Determine the [x, y] coordinate at the center of the cell enclosing the given text.  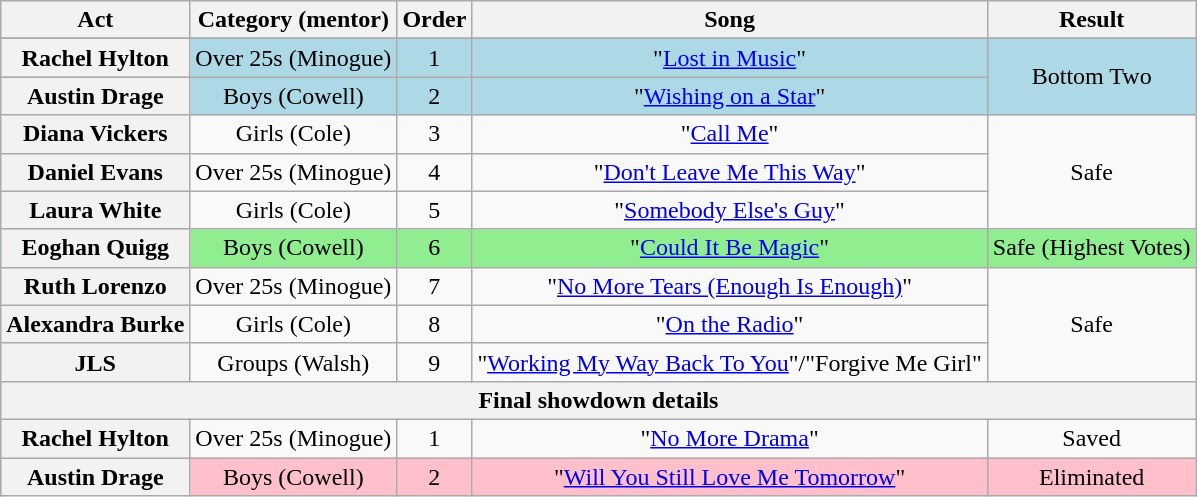
9 [434, 362]
7 [434, 286]
"Don't Leave Me This Way" [730, 172]
Song [730, 20]
Bottom Two [1092, 77]
Ruth Lorenzo [96, 286]
Alexandra Burke [96, 324]
"Wishing on a Star" [730, 96]
Result [1092, 20]
"Could It Be Magic" [730, 248]
"No More Drama" [730, 438]
5 [434, 210]
"Working My Way Back To You"/"Forgive Me Girl" [730, 362]
Laura White [96, 210]
Diana Vickers [96, 134]
Category (mentor) [294, 20]
Daniel Evans [96, 172]
Order [434, 20]
4 [434, 172]
"Somebody Else's Guy" [730, 210]
Safe (Highest Votes) [1092, 248]
Eliminated [1092, 477]
Eoghan Quigg [96, 248]
"Lost in Music" [730, 58]
8 [434, 324]
JLS [96, 362]
"Call Me" [730, 134]
Final showdown details [598, 400]
6 [434, 248]
Act [96, 20]
"On the Radio" [730, 324]
"No More Tears (Enough Is Enough)" [730, 286]
Saved [1092, 438]
Groups (Walsh) [294, 362]
3 [434, 134]
"Will You Still Love Me Tomorrow" [730, 477]
